Detect which cell encompasses the target text, then output its (x, y) center coordinate. 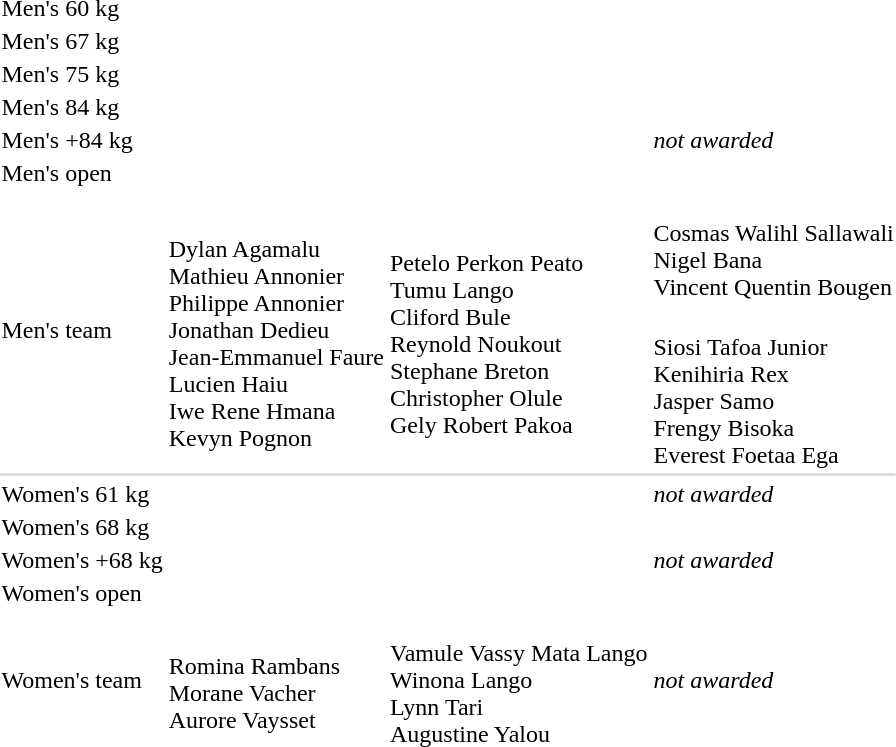
Women's open (82, 593)
Men's open (82, 173)
Men's 75 kg (82, 74)
Dylan Agamalu Mathieu Annonier Philippe Annonier Jonathan Dedieu Jean-Emmanuel Faure Lucien Haiu Iwe Rene Hmana Kevyn Pognon (276, 330)
Women's +68 kg (82, 560)
Women's 61 kg (82, 494)
Cosmas Walihl Sallawali Nigel Bana Vincent Quentin Bougen (774, 246)
Siosi Tafoa JuniorKenihiria Rex Jasper Samo Frengy Bisoka Everest Foetaa Ega (774, 388)
Men's 67 kg (82, 41)
Men's team (82, 330)
Men's 84 kg (82, 107)
Petelo Perkon Peato Tumu Lango Cliford Bule Reynold Noukout Stephane Breton Christopher Olule Gely Robert Pakoa (518, 330)
Men's +84 kg (82, 140)
Women's 68 kg (82, 527)
